Provide the [x, y] coordinate of the cell's center where the given text is located.  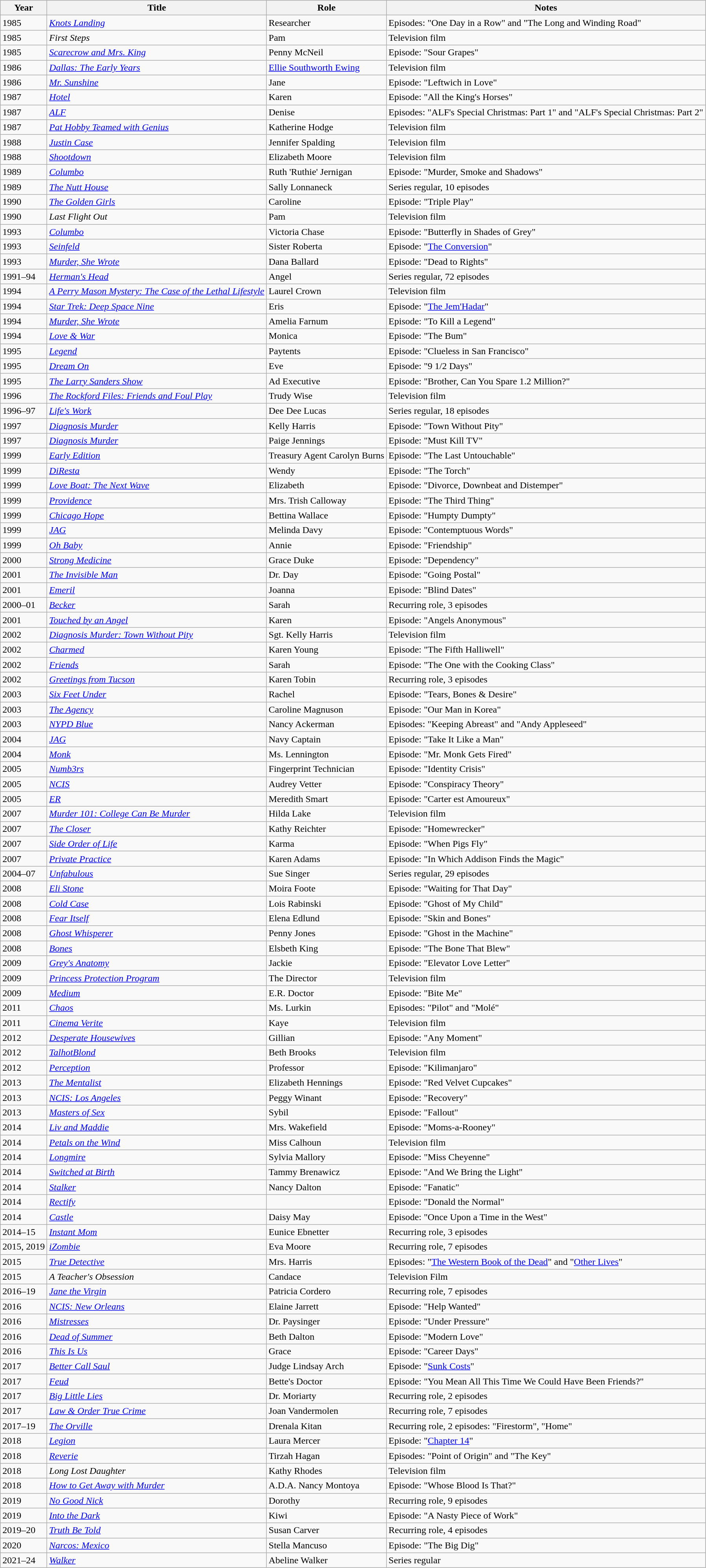
Desperate Housewives [157, 1038]
Caroline [327, 202]
Year [24, 8]
Early Edition [157, 456]
Hotel [157, 97]
Sgt. Kelly Harris [327, 635]
Melinda Davy [327, 530]
Sybil [327, 1112]
Medium [157, 993]
Episode: "Ghost in the Machine" [546, 933]
Elizabeth Hennings [327, 1082]
Episode: "The Third Thing" [546, 500]
Justin Case [157, 142]
Episode: "Humpty Dumpty" [546, 515]
Professor [327, 1068]
The Nutt House [157, 187]
Sue Singer [327, 873]
The Director [327, 978]
Episode: "Leftwich in Love" [546, 82]
Role [327, 8]
Rectify [157, 1202]
Elsbeth King [327, 948]
Paige Jennings [327, 441]
Into the Dark [157, 1515]
Episodes: "Pilot" and "Molé" [546, 1008]
Dr. Moriarty [327, 1396]
Dead of Summer [157, 1336]
Moira Foote [327, 888]
Bones [157, 948]
Episode: "Town Without Pity" [546, 426]
Joanna [327, 590]
Recurring role, 2 episodes: "Firestorm", "Home" [546, 1426]
Eunice Ebnetter [327, 1232]
Joan Vandermolen [327, 1411]
Jennifer Spalding [327, 142]
Victoria Chase [327, 232]
Episode: "All the King's Horses" [546, 97]
2019–20 [24, 1530]
Grace [327, 1351]
Episode: "In Which Addison Finds the Magic" [546, 859]
Episodes: "ALF's Special Christmas: Part 1" and "ALF's Special Christmas: Part 2" [546, 112]
Episode: "The One with the Cooking Class" [546, 665]
The Orville [157, 1426]
Nancy Ackerman [327, 724]
Mr. Sunshine [157, 82]
Mrs. Wakefield [327, 1127]
How to Get Away with Murder [157, 1486]
Ellie Southworth Ewing [327, 67]
Episode: "Conspiracy Theory" [546, 784]
Karen Tobin [327, 680]
2015, 2019 [24, 1247]
Long Lost Daughter [157, 1471]
Miss Calhoun [327, 1142]
NCIS [157, 784]
A Perry Mason Mystery: The Case of the Lethal Lifestyle [157, 291]
Gillian [327, 1038]
Stalker [157, 1187]
Episode: "Sour Grapes" [546, 53]
Elena Edlund [327, 919]
Recurring role, 9 episodes [546, 1501]
Mrs. Trish Calloway [327, 500]
Episode: "Carter est Amoureux" [546, 799]
Susan Carver [327, 1530]
Touched by an Angel [157, 620]
Episode: "Any Moment" [546, 1038]
Episode: "Identity Crisis" [546, 769]
Episode: "The Torch" [546, 471]
Princess Protection Program [157, 978]
Episode: "Skin and Bones" [546, 919]
Tirzah Hagan [327, 1456]
Episode: "And We Bring the Light" [546, 1172]
Denise [327, 112]
Diagnosis Murder: Town Without Pity [157, 635]
DiResta [157, 471]
Navy Captain [327, 739]
2017–19 [24, 1426]
Life's Work [157, 411]
Ms. Lennington [327, 754]
Series regular, 72 episodes [546, 276]
Liv and Maddie [157, 1127]
Episode: "Take It Like a Man" [546, 739]
Wendy [327, 471]
Lois Rabinski [327, 903]
Episode: "Modern Love" [546, 1336]
Star Trek: Deep Space Nine [157, 306]
Longmire [157, 1157]
Dallas: The Early Years [157, 67]
Perception [157, 1068]
Episode: "Recovery" [546, 1097]
Episode: "Divorce, Downbeat and Distemper" [546, 486]
2000 [24, 560]
The Closer [157, 829]
Amelia Farnum [327, 321]
Elizabeth [327, 486]
Meredith Smart [327, 799]
Episode: "Under Pressure" [546, 1321]
Stella Mancuso [327, 1545]
Episode: "Moms-a-Rooney" [546, 1127]
Trudy Wise [327, 396]
Shootdown [157, 157]
Episode: "Chapter 14" [546, 1441]
Episode: "A Nasty Piece of Work" [546, 1515]
Episode: "The Fifth Halliwell" [546, 649]
Charmed [157, 649]
Episode: "The Jem'Hadar" [546, 306]
Judge Lindsay Arch [327, 1366]
Instant Mom [157, 1232]
Episode: "Going Postal" [546, 575]
Emeril [157, 590]
Eva Moore [327, 1247]
1996 [24, 396]
Dr. Day [327, 575]
Dorothy [327, 1501]
Episode: "Once Upon a Time in the West" [546, 1217]
Episode: "Miss Cheyenne" [546, 1157]
2000–01 [24, 605]
Recurring role, 4 episodes [546, 1530]
Kelly Harris [327, 426]
Episodes: "One Day in a Row" and "The Long and Winding Road" [546, 23]
Tammy Brenawicz [327, 1172]
2004–07 [24, 873]
Treasury Agent Carolyn Burns [327, 456]
Dr. Paysinger [327, 1321]
Episode: "Sunk Costs" [546, 1366]
Truth Be Told [157, 1530]
Episode: "Blind Dates" [546, 590]
Monk [157, 754]
Laura Mercer [327, 1441]
Television Film [546, 1277]
Episodes: "Point of Origin" and "The Key" [546, 1456]
Episode: "When Pigs Fly" [546, 844]
Chicago Hope [157, 515]
Scarecrow and Mrs. King [157, 53]
Cold Case [157, 903]
Ghost Whisperer [157, 933]
Ms. Lurkin [327, 1008]
Greetings from Tucson [157, 680]
NCIS: New Orleans [157, 1306]
Candace [327, 1277]
Episode: "Homewrecker" [546, 829]
A.D.A. Nancy Montoya [327, 1486]
Seinfeld [157, 247]
Dee Dee Lucas [327, 411]
Grace Duke [327, 560]
Sister Roberta [327, 247]
Karen Young [327, 649]
Karma [327, 844]
Sylvia Mallory [327, 1157]
Feud [157, 1381]
Episode: "Our Man in Korea" [546, 709]
Episode: "To Kill a Legend" [546, 321]
Reverie [157, 1456]
The Mentalist [157, 1082]
Episode: "Dead to Rights" [546, 262]
NCIS: Los Angeles [157, 1097]
Hilda Lake [327, 814]
Chaos [157, 1008]
Audrey Vetter [327, 784]
Kathy Rhodes [327, 1471]
Episode: "Triple Play" [546, 202]
1991–94 [24, 276]
NYPD Blue [157, 724]
Episode: "Kilimanjaro" [546, 1068]
Mistresses [157, 1321]
Dana Ballard [327, 262]
Laurel Crown [327, 291]
Jane the Virgin [157, 1292]
Episode: "Help Wanted" [546, 1306]
Better Call Saul [157, 1366]
Penny Jones [327, 933]
Episode: "Ghost of My Child" [546, 903]
True Detective [157, 1262]
Ruth 'Ruthie' Jernigan [327, 172]
Unfabulous [157, 873]
Drenala Kitan [327, 1426]
Legend [157, 351]
A Teacher's Obsession [157, 1277]
Penny McNeil [327, 53]
Kathy Reichter [327, 829]
The Larry Sanders Show [157, 381]
The Rockford Files: Friends and Foul Play [157, 396]
Narcos: Mexico [157, 1545]
Law & Order True Crime [157, 1411]
Elizabeth Moore [327, 157]
Kiwi [327, 1515]
Mrs. Harris [327, 1262]
Murder 101: College Can Be Murder [157, 814]
Series regular, 29 episodes [546, 873]
The Golden Girls [157, 202]
Katherine Hodge [327, 127]
Series regular, 18 episodes [546, 411]
Episode: "Contemptuous Words" [546, 530]
Last Flight Out [157, 217]
1996–97 [24, 411]
Strong Medicine [157, 560]
Walker [157, 1560]
Episode: "Brother, Can You Spare 1.2 Million?" [546, 381]
Elaine Jarrett [327, 1306]
Fingerprint Technician [327, 769]
This Is Us [157, 1351]
Legion [157, 1441]
Episode: "Angels Anonymous" [546, 620]
Episode: "Waiting for That Day" [546, 888]
No Good Nick [157, 1501]
Episode: "The Bum" [546, 336]
Ad Executive [327, 381]
Becker [157, 605]
Numb3rs [157, 769]
Researcher [327, 23]
Masters of Sex [157, 1112]
Episode: "Dependency" [546, 560]
Angel [327, 276]
iZombie [157, 1247]
Title [157, 8]
Episode: "You Mean All This Time We Could Have Been Friends?" [546, 1381]
Herman's Head [157, 276]
Episode: "9 1/2 Days" [546, 366]
Love & War [157, 336]
Caroline Magnuson [327, 709]
2016–19 [24, 1292]
Oh Baby [157, 545]
Episode: "Career Days" [546, 1351]
Episode: "Must Kill TV" [546, 441]
Jackie [327, 963]
Six Feet Under [157, 695]
Episode: "Clueless in San Francisco" [546, 351]
Episode: "The Big Dig" [546, 1545]
Episode: "Red Velvet Cupcakes" [546, 1082]
Patricia Cordero [327, 1292]
Recurring role, 2 episodes [546, 1396]
2021–24 [24, 1560]
Notes [546, 8]
Eve [327, 366]
Bette's Doctor [327, 1381]
Knots Landing [157, 23]
Karen Adams [327, 859]
Monica [327, 336]
Series regular [546, 1560]
Episodes: "The Western Book of the Dead" and "Other Lives" [546, 1262]
ALF [157, 112]
Jane [327, 82]
Pat Hobby Teamed with Genius [157, 127]
Peggy Winant [327, 1097]
Providence [157, 500]
Episode: "Fanatic" [546, 1187]
2014–15 [24, 1232]
Kaye [327, 1023]
Episode: "Murder, Smoke and Shadows" [546, 172]
Sally Lonnaneck [327, 187]
Abeline Walker [327, 1560]
2020 [24, 1545]
Eris [327, 306]
Grey's Anatomy [157, 963]
Episode: "Bite Me" [546, 993]
Dream On [157, 366]
E.R. Doctor [327, 993]
Private Practice [157, 859]
Beth Dalton [327, 1336]
The Agency [157, 709]
Daisy May [327, 1217]
Episode: "Butterfly in Shades of Grey" [546, 232]
Side Order of Life [157, 844]
Castle [157, 1217]
Episode: "Fallout" [546, 1112]
TalhotBlond [157, 1053]
Rachel [327, 695]
Annie [327, 545]
Paytents [327, 351]
Episode: "The Conversion" [546, 247]
Friends [157, 665]
ER [157, 799]
Cinema Verite [157, 1023]
Episode: "The Bone That Blew" [546, 948]
Episode: "Whose Blood Is That?" [546, 1486]
Eli Stone [157, 888]
Series regular, 10 episodes [546, 187]
Episode: "Tears, Bones & Desire" [546, 695]
Episodes: "Keeping Abreast" and "Andy Appleseed" [546, 724]
Love Boat: The Next Wave [157, 486]
Switched at Birth [157, 1172]
Bettina Wallace [327, 515]
The Invisible Man [157, 575]
Episode: "Elevator Love Letter" [546, 963]
Episode: "The Last Untouchable" [546, 456]
Petals on the Wind [157, 1142]
Beth Brooks [327, 1053]
First Steps [157, 38]
Big Little Lies [157, 1396]
Episode: "Friendship" [546, 545]
Episode: "Mr. Monk Gets Fired" [546, 754]
Nancy Dalton [327, 1187]
Episode: "Donald the Normal" [546, 1202]
Fear Itself [157, 919]
